Pinpoint the cell where the given text exists, returning its [X, Y] midpoint coordinate. 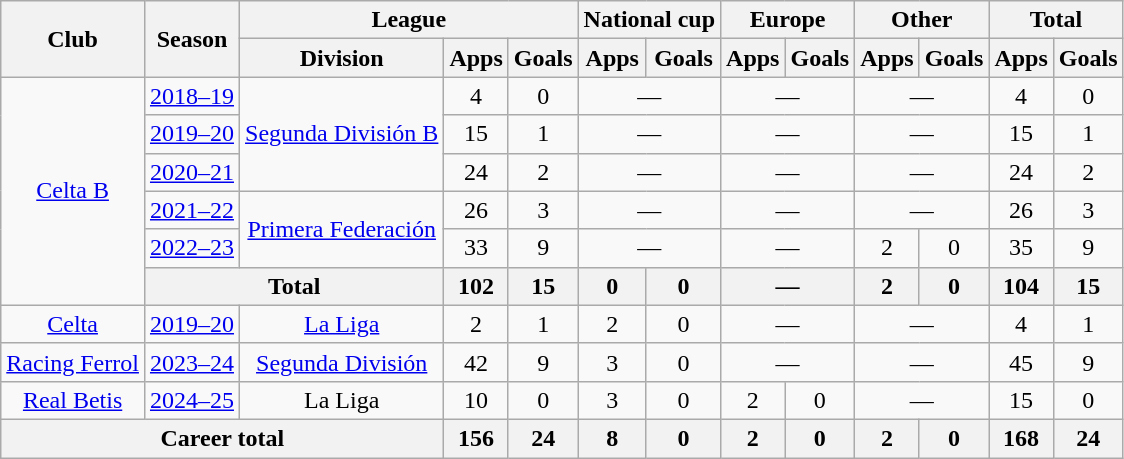
Celta B [73, 191]
104 [1021, 286]
Other [922, 20]
42 [476, 362]
Division [342, 58]
Primera Federación [342, 229]
35 [1021, 248]
Racing Ferrol [73, 362]
Club [73, 39]
102 [476, 286]
33 [476, 248]
Segunda División [342, 362]
Europe [788, 20]
156 [476, 438]
10 [476, 400]
2020–21 [192, 172]
Real Betis [73, 400]
Career total [222, 438]
National cup [649, 20]
Celta [73, 324]
45 [1021, 362]
Season [192, 39]
2023–24 [192, 362]
8 [612, 438]
League [410, 20]
2024–25 [192, 400]
2021–22 [192, 210]
2018–19 [192, 96]
2022–23 [192, 248]
Segunda División B [342, 134]
168 [1021, 438]
